Pinpoint the cell where the given text exists, returning its (x, y) midpoint coordinate. 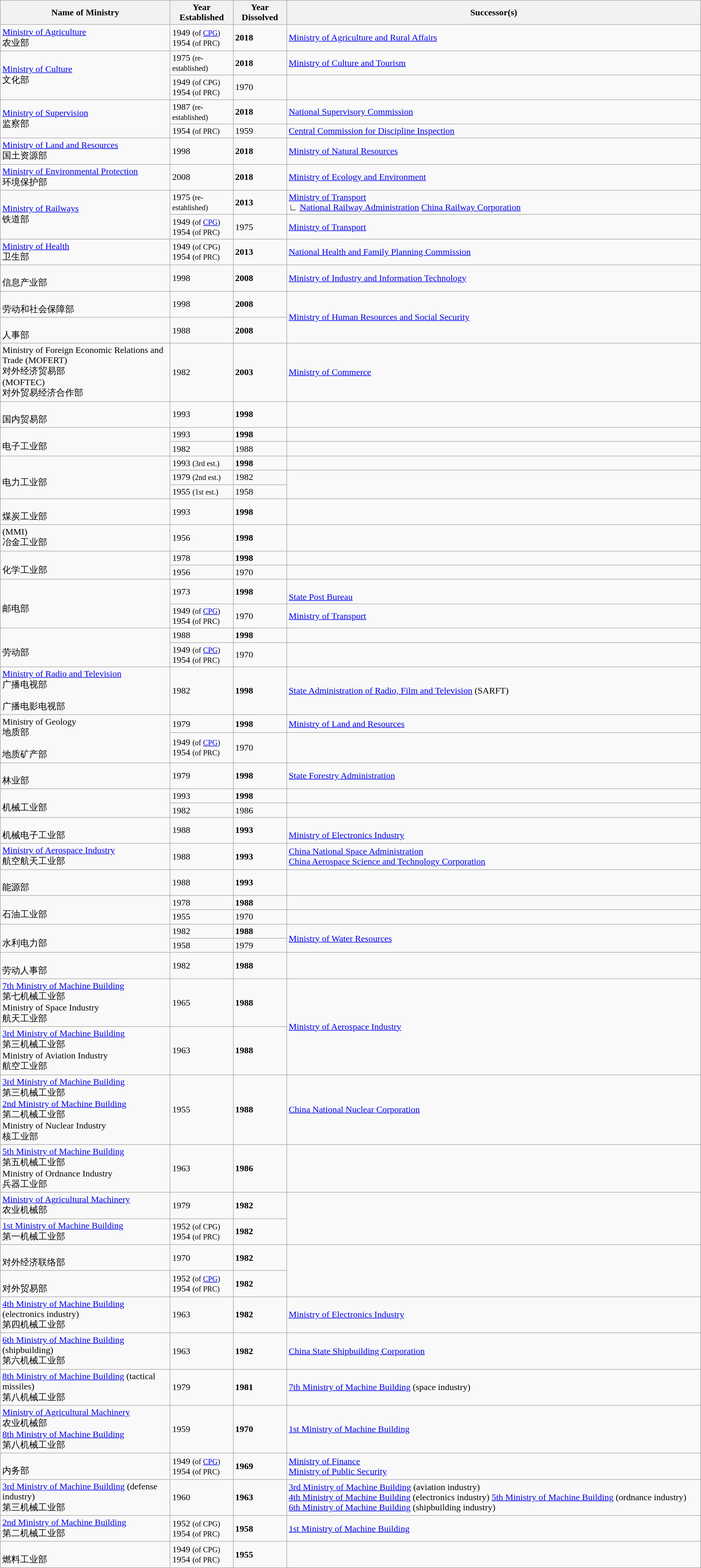
1969 (260, 1466)
Ministry of Commerce (494, 372)
State Forestry Administration (494, 776)
Year Dissolved (260, 13)
Ministry of Culture文化部 (85, 75)
State Post Bureau (494, 591)
水利电力部 (85, 938)
Ministry of Ecology and Environment (494, 177)
Ministry of Environmental Protection环境保护部 (85, 177)
Central Commission for Discipline Inspection (494, 131)
Ministry of Human Resources and Social Security (494, 317)
4th Ministry of Machine Building (electronics industry)第四机械工业部 (85, 1315)
劳动和社会保障部 (85, 304)
2nd Ministry of Machine Building第二机械工业部 (85, 1529)
Ministry of Land and Resources (494, 724)
机械工业部 (85, 803)
1993 (3rd est.) (201, 463)
电子工业部 (85, 442)
煤炭工业部 (85, 512)
能源部 (85, 882)
Ministry of Geology地质部地质矿产部 (85, 739)
Ministry of Natural Resources (494, 151)
National Health and Family Planning Commission (494, 252)
Name of Ministry (85, 13)
燃料工业部 (85, 1555)
人事部 (85, 330)
Ministry of Land and Resources国土资源部 (85, 151)
Ministry of Supervision监察部 (85, 119)
National Supervisory Commission (494, 112)
Year Established (201, 13)
1965 (201, 1003)
7th Ministry of Machine Building (space industry) (494, 1387)
Ministry of Aerospace Industry航空航天工业部 (85, 856)
1960 (201, 1497)
Ministry of Industry and Information Technology (494, 278)
Ministry of Agricultural Machinery农业机械部8th Ministry of Machine Building第八机械工业部 (85, 1429)
电力工业部 (85, 477)
化学工业部 (85, 565)
1st Ministry of Machine Building第一机械工业部 (85, 1232)
8th Ministry of Machine Building (tactical missiles)第八机械工业部 (85, 1387)
Ministry of Railways铁道部 (85, 215)
Ministry of Agriculture and Rural Affairs (494, 38)
石油工业部 (85, 910)
Ministry of Water Resources (494, 938)
1979 (2nd est.) (201, 477)
China National Space AdministrationChina Aerospace Science and Technology Corporation (494, 856)
3rd Ministry of Machine Building第三机械工业部2nd Ministry of Machine Building第二机械工业部Ministry of Nuclear Industry核工业部 (85, 1110)
邮电部 (85, 604)
信息产业部 (85, 278)
1981 (260, 1387)
内务部 (85, 1466)
林业部 (85, 776)
6th Ministry of Machine Building (shipbuilding)第六机械工业部 (85, 1351)
Ministry of Health卫生部 (85, 252)
1973 (201, 591)
State Administration of Radio, Film and Television (SARFT) (494, 691)
Ministry of Aerospace Industry (494, 1027)
Ministry of Radio and Television广播电视部广播电影电视部 (85, 691)
2003 (260, 372)
劳动人事部 (85, 966)
对外贸易部 (85, 1284)
1954 (of PRC) (201, 131)
对外经济联络部 (85, 1258)
Ministry of Foreign Economic Relations and Trade (MOFERT)对外经济贸易部 (MOFTEC)对外贸易经济合作部 (85, 372)
China State Shipbuilding Corporation (494, 1351)
7th Ministry of Machine Building第七机械工业部Ministry of Space Industry航天工业部 (85, 1003)
3rd Ministry of Machine Building (defense industry)第三机械工业部 (85, 1497)
5th Ministry of Machine Building第五机械工业部Ministry of Ordnance Industry兵器工业部 (85, 1169)
China National Nuclear Corporation (494, 1110)
Ministry of FinanceMinistry of Public Security (494, 1466)
3rd Ministry of Machine Building第三机械工业部Ministry of Aviation Industry航空工业部 (85, 1051)
Successor(s) (494, 13)
Ministry of Agriculture农业部 (85, 38)
1975 (260, 227)
机械电子工业部 (85, 830)
Ministry of Agricultural Machinery农业机械部 (85, 1206)
1987 (re-established) (201, 112)
Ministry of Culture and Tourism (494, 63)
劳动部 (85, 647)
1955 (1st est.) (201, 492)
(MMI)冶金工业部 (85, 538)
国内贸易部 (85, 414)
Ministry of Transport∟ National Railway Administration China Railway Corporation (494, 202)
